Search for the cell housing the specified text and yield its [X, Y] center coordinate. 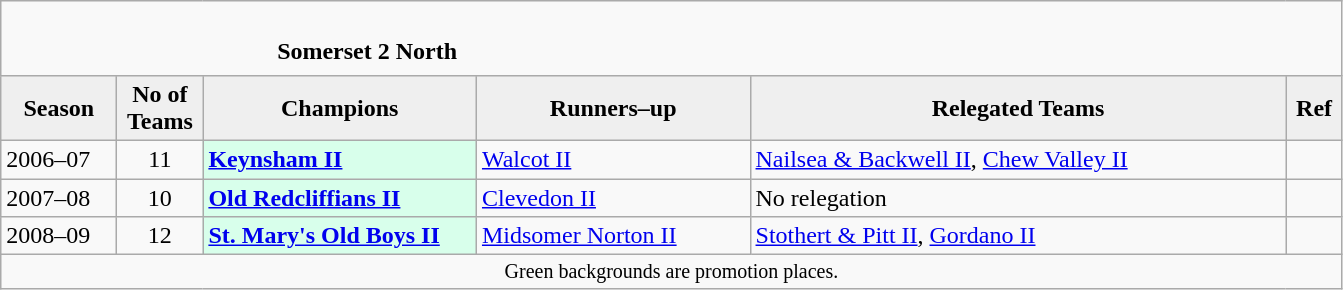
Season [59, 108]
Keynsham II [340, 159]
2008–09 [59, 236]
2006–07 [59, 159]
12 [160, 236]
Nailsea & Backwell II, Chew Valley II [1018, 159]
Ref [1314, 108]
No of Teams [160, 108]
Runners–up [613, 108]
No relegation [1018, 197]
10 [160, 197]
Champions [340, 108]
Old Redcliffians II [340, 197]
Midsomer Norton II [613, 236]
Walcot II [613, 159]
11 [160, 159]
2007–08 [59, 197]
Relegated Teams [1018, 108]
Green backgrounds are promotion places. [672, 272]
Stothert & Pitt II, Gordano II [1018, 236]
St. Mary's Old Boys II [340, 236]
Clevedon II [613, 197]
